Determine the (x, y) coordinate at the center of the cell enclosing the given text.  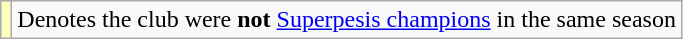
Denotes the club were not Superpesis champions in the same season (347, 20)
